Extract the [X, Y] coordinate from the center of the cell holding the provided text.  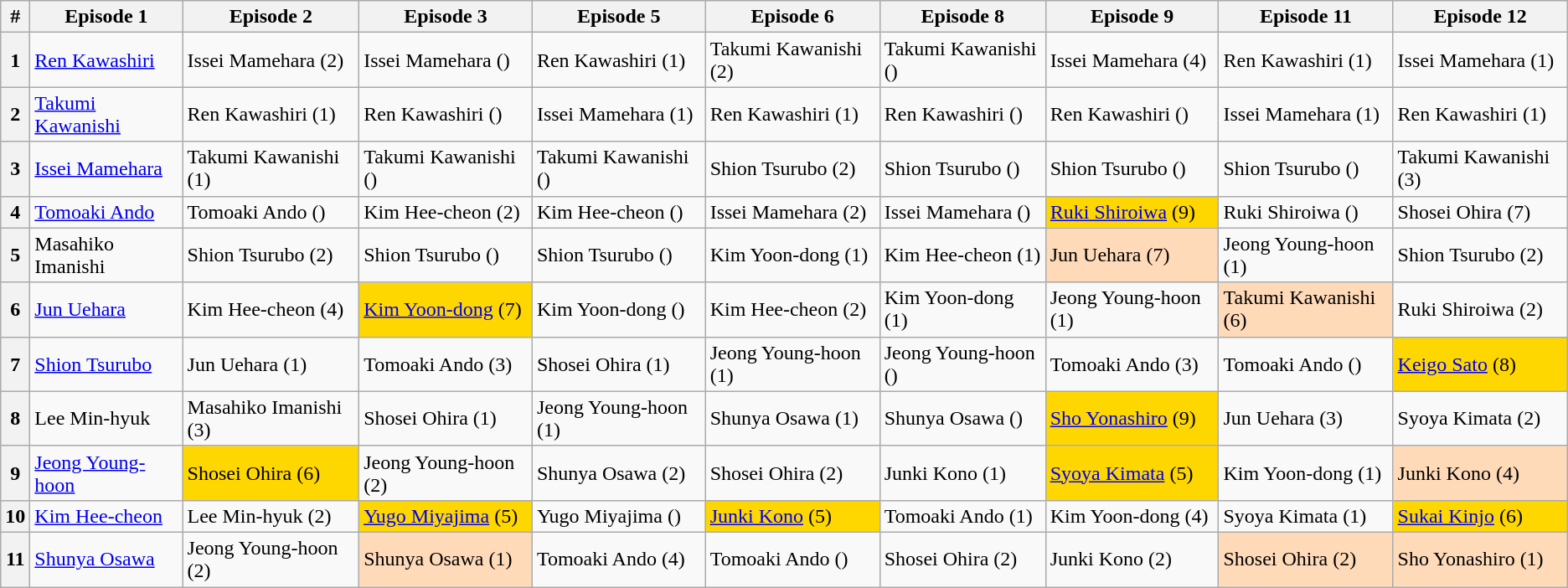
Shunya Osawa [106, 560]
Jun Uehara (3) [1306, 419]
Takumi Kawanishi (1) [271, 169]
Lee Min-hyuk [106, 419]
Episode 12 [1480, 17]
Sukai Kinjo (6) [1480, 516]
Sho Yonashiro (9) [1132, 419]
8 [15, 419]
Jun Uehara [106, 310]
Kim Yoon-dong (7) [446, 310]
Masahiko Imanishi [106, 255]
Tomoaki Ando (4) [618, 560]
Ren Kawashiri [106, 60]
Tomoaki Ando (1) [962, 516]
Episode 11 [1306, 17]
Episode 5 [618, 17]
Kim Hee-cheon (4) [271, 310]
5 [15, 255]
Takumi Kawanishi (2) [792, 60]
Yugo Miyajima () [618, 516]
Junki Kono (4) [1480, 472]
Junki Kono (1) [962, 472]
Kim Hee-cheon () [618, 212]
Episode 9 [1132, 17]
Syoya Kimata (2) [1480, 419]
Ruki Shiroiwa (9) [1132, 212]
Junki Kono (5) [792, 516]
2 [15, 114]
Shion Tsurubo [106, 364]
Takumi Kawanishi (3) [1480, 169]
Kim Yoon-dong (4) [1132, 516]
Yugo Miyajima (5) [446, 516]
Episode 8 [962, 17]
Shosei Ohira (7) [1480, 212]
7 [15, 364]
Shunya Osawa () [962, 419]
Ruki Shiroiwa (2) [1480, 310]
Lee Min-hyuk (2) [271, 516]
Shosei Ohira (6) [271, 472]
Kim Hee-cheon (1) [962, 255]
Syoya Kimata (1) [1306, 516]
9 [15, 472]
6 [15, 310]
Sho Yonashiro (1) [1480, 560]
Masahiko Imanishi (3) [271, 419]
Keigo Sato (8) [1480, 364]
Jun Uehara (7) [1132, 255]
Episode 6 [792, 17]
1 [15, 60]
Kim Yoon-dong () [618, 310]
# [15, 17]
11 [15, 560]
Kim Hee-cheon [106, 516]
Jeong Young-hoon () [962, 364]
Issei Mamehara (4) [1132, 60]
Jun Uehara (1) [271, 364]
Takumi Kawanishi (6) [1306, 310]
Junki Kono (2) [1132, 560]
3 [15, 169]
Episode 1 [106, 17]
Jeong Young-hoon [106, 472]
10 [15, 516]
Episode 2 [271, 17]
Episode 3 [446, 17]
Takumi Kawanishi [106, 114]
Ruki Shiroiwa () [1306, 212]
Syoya Kimata (5) [1132, 472]
Tomoaki Ando [106, 212]
4 [15, 212]
Shunya Osawa (2) [618, 472]
Issei Mamehara [106, 169]
